Determine the [x, y] coordinate at the center of the cell enclosing the given text.  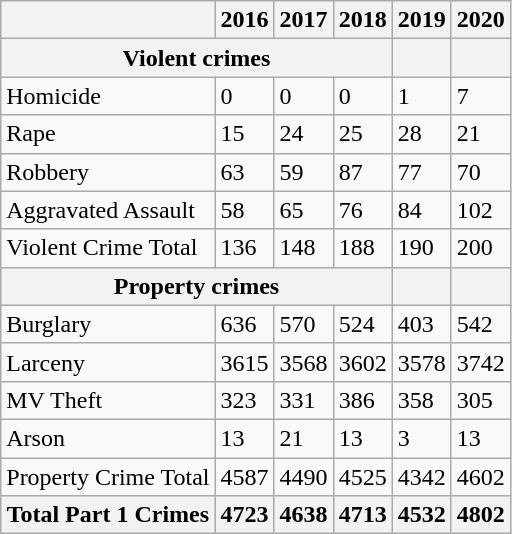
570 [304, 324]
3578 [422, 362]
200 [480, 248]
4802 [480, 515]
76 [362, 210]
Violent Crime Total [108, 248]
Larceny [108, 362]
188 [362, 248]
24 [304, 134]
4713 [362, 515]
25 [362, 134]
77 [422, 172]
Aggravated Assault [108, 210]
2016 [244, 20]
Burglary [108, 324]
58 [244, 210]
358 [422, 400]
636 [244, 324]
3602 [362, 362]
15 [244, 134]
3 [422, 438]
4342 [422, 477]
136 [244, 248]
386 [362, 400]
2018 [362, 20]
4638 [304, 515]
63 [244, 172]
4532 [422, 515]
3615 [244, 362]
542 [480, 324]
2019 [422, 20]
Total Part 1 Crimes [108, 515]
524 [362, 324]
70 [480, 172]
Homicide [108, 96]
2017 [304, 20]
403 [422, 324]
59 [304, 172]
4525 [362, 477]
102 [480, 210]
87 [362, 172]
331 [304, 400]
84 [422, 210]
7 [480, 96]
4587 [244, 477]
4490 [304, 477]
3742 [480, 362]
Violent crimes [196, 58]
4602 [480, 477]
65 [304, 210]
4723 [244, 515]
MV Theft [108, 400]
305 [480, 400]
323 [244, 400]
Property crimes [196, 286]
Property Crime Total [108, 477]
Arson [108, 438]
Robbery [108, 172]
3568 [304, 362]
28 [422, 134]
Rape [108, 134]
148 [304, 248]
1 [422, 96]
190 [422, 248]
2020 [480, 20]
